For the text-containing cell, return its midpoint in [X, Y] coordinate format. 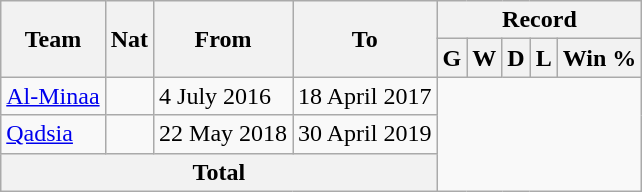
L [544, 58]
4 July 2016 [224, 96]
Al-Minaa [53, 96]
To [365, 39]
30 April 2019 [365, 134]
Qadsia [53, 134]
G [452, 58]
W [484, 58]
D [516, 58]
Team [53, 39]
Win % [600, 58]
22 May 2018 [224, 134]
Record [540, 20]
18 April 2017 [365, 96]
From [224, 39]
Total [219, 172]
Nat [129, 39]
